Pinpoint the cell where the given text exists, returning its [X, Y] midpoint coordinate. 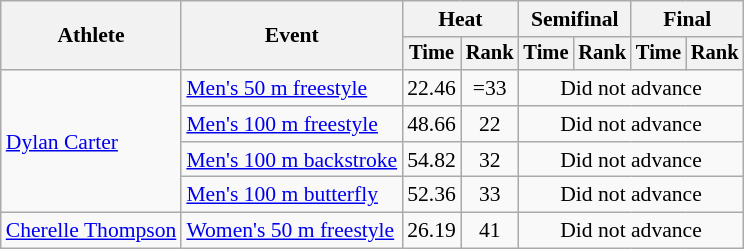
Event [292, 36]
Men's 100 m butterfly [292, 195]
26.19 [432, 231]
Heat [460, 19]
22.46 [432, 88]
Men's 100 m freestyle [292, 124]
48.66 [432, 124]
Semifinal [575, 19]
Men's 100 m backstroke [292, 160]
Men's 50 m freestyle [292, 88]
33 [490, 195]
Dylan Carter [92, 141]
54.82 [432, 160]
52.36 [432, 195]
41 [490, 231]
Athlete [92, 36]
=33 [490, 88]
22 [490, 124]
Final [687, 19]
Cherelle Thompson [92, 231]
Women's 50 m freestyle [292, 231]
32 [490, 160]
